Extract the (X, Y) coordinate from the center of the cell holding the provided text.  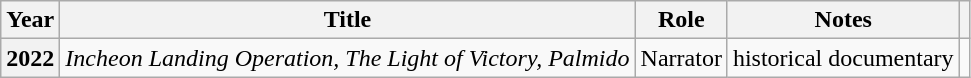
Title (348, 20)
2022 (30, 58)
Role (681, 20)
historical documentary (843, 58)
Year (30, 20)
Incheon Landing Operation, The Light of Victory, Palmido (348, 58)
Notes (843, 20)
Narrator (681, 58)
